From the cell containing the given text, extract its center point as [x, y] coordinate. 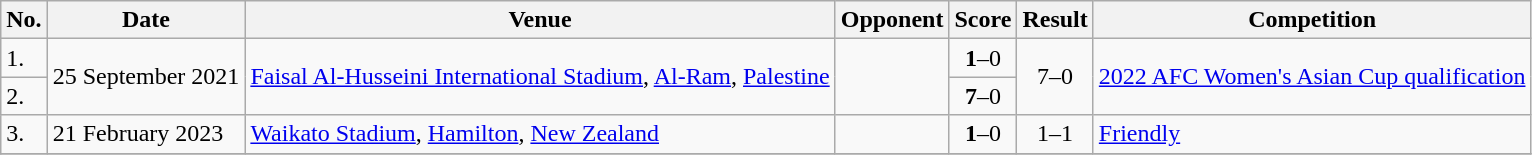
Date [146, 20]
3. [24, 134]
No. [24, 20]
Competition [1312, 20]
Result [1055, 20]
1. [24, 58]
Venue [540, 20]
Waikato Stadium, Hamilton, New Zealand [540, 134]
21 February 2023 [146, 134]
Score [983, 20]
25 September 2021 [146, 77]
Faisal Al-Husseini International Stadium, Al-Ram, Palestine [540, 77]
2022 AFC Women's Asian Cup qualification [1312, 77]
1–1 [1055, 134]
2. [24, 96]
Opponent [892, 20]
Friendly [1312, 134]
